Pinpoint the cell where the given text exists, returning its (x, y) midpoint coordinate. 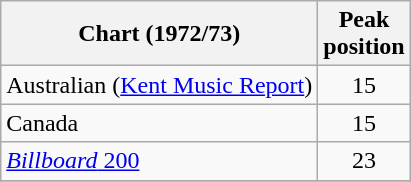
23 (364, 161)
Peakposition (364, 34)
Australian (Kent Music Report) (160, 85)
Billboard 200 (160, 161)
Canada (160, 123)
Chart (1972/73) (160, 34)
